Search for the cell housing the specified text and yield its (x, y) center coordinate. 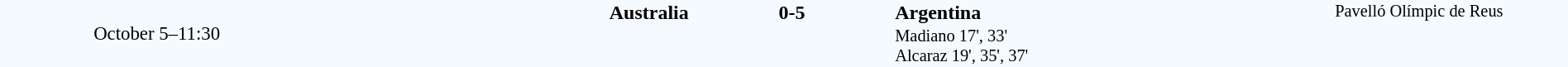
October 5–11:30 (157, 33)
Pavelló Olímpic de Reus (1419, 33)
Argentina (1082, 12)
0-5 (791, 12)
Australia (501, 12)
Madiano 17', 33'Alcaraz 19', 35', 37' (1082, 46)
